Output the (X, Y) coordinate of the center of the cell containing the given text.  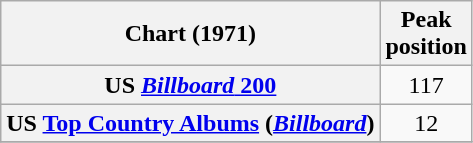
Chart (1971) (190, 34)
117 (426, 85)
US Top Country Albums (Billboard) (190, 123)
Peakposition (426, 34)
US Billboard 200 (190, 85)
12 (426, 123)
